Return the (x, y) coordinate for the center point of the cell that contains the specified text.  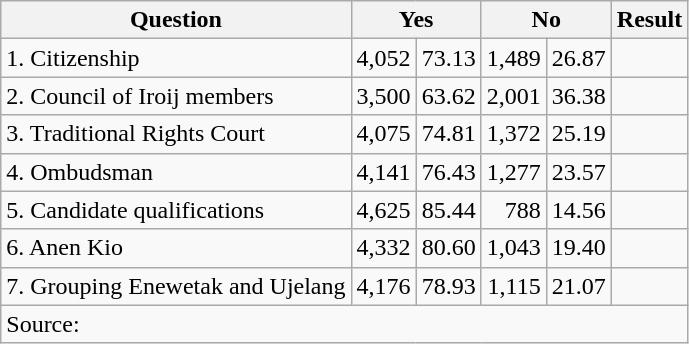
26.87 (578, 58)
1,489 (514, 58)
4,052 (384, 58)
4,141 (384, 172)
6. Anen Kio (176, 248)
Yes (416, 20)
1. Citizenship (176, 58)
36.38 (578, 96)
788 (514, 210)
25.19 (578, 134)
74.81 (448, 134)
Source: (344, 324)
80.60 (448, 248)
1,372 (514, 134)
23.57 (578, 172)
4. Ombudsman (176, 172)
76.43 (448, 172)
1,115 (514, 286)
73.13 (448, 58)
21.07 (578, 286)
Question (176, 20)
Result (649, 20)
3,500 (384, 96)
2. Council of Iroij members (176, 96)
2,001 (514, 96)
4,075 (384, 134)
4,176 (384, 286)
19.40 (578, 248)
4,332 (384, 248)
No (546, 20)
3. Traditional Rights Court (176, 134)
14.56 (578, 210)
85.44 (448, 210)
5. Candidate qualifications (176, 210)
78.93 (448, 286)
1,043 (514, 248)
7. Grouping Enewetak and Ujelang (176, 286)
1,277 (514, 172)
63.62 (448, 96)
4,625 (384, 210)
